Return the [X, Y] coordinate for the center point of the cell that contains the specified text.  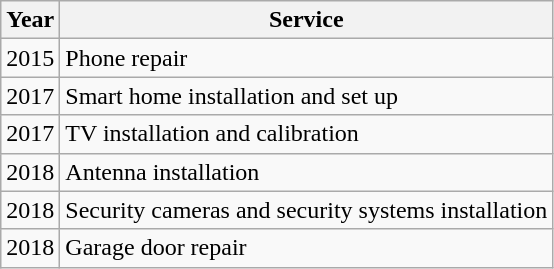
Year [30, 20]
2015 [30, 58]
Security cameras and security systems installation [306, 210]
Smart home installation and set up [306, 96]
Phone repair [306, 58]
TV installation and calibration [306, 134]
Antenna installation [306, 172]
Service [306, 20]
Garage door repair [306, 248]
